Capture the cell that displays the provided text and extract its [X, Y] central coordinate. 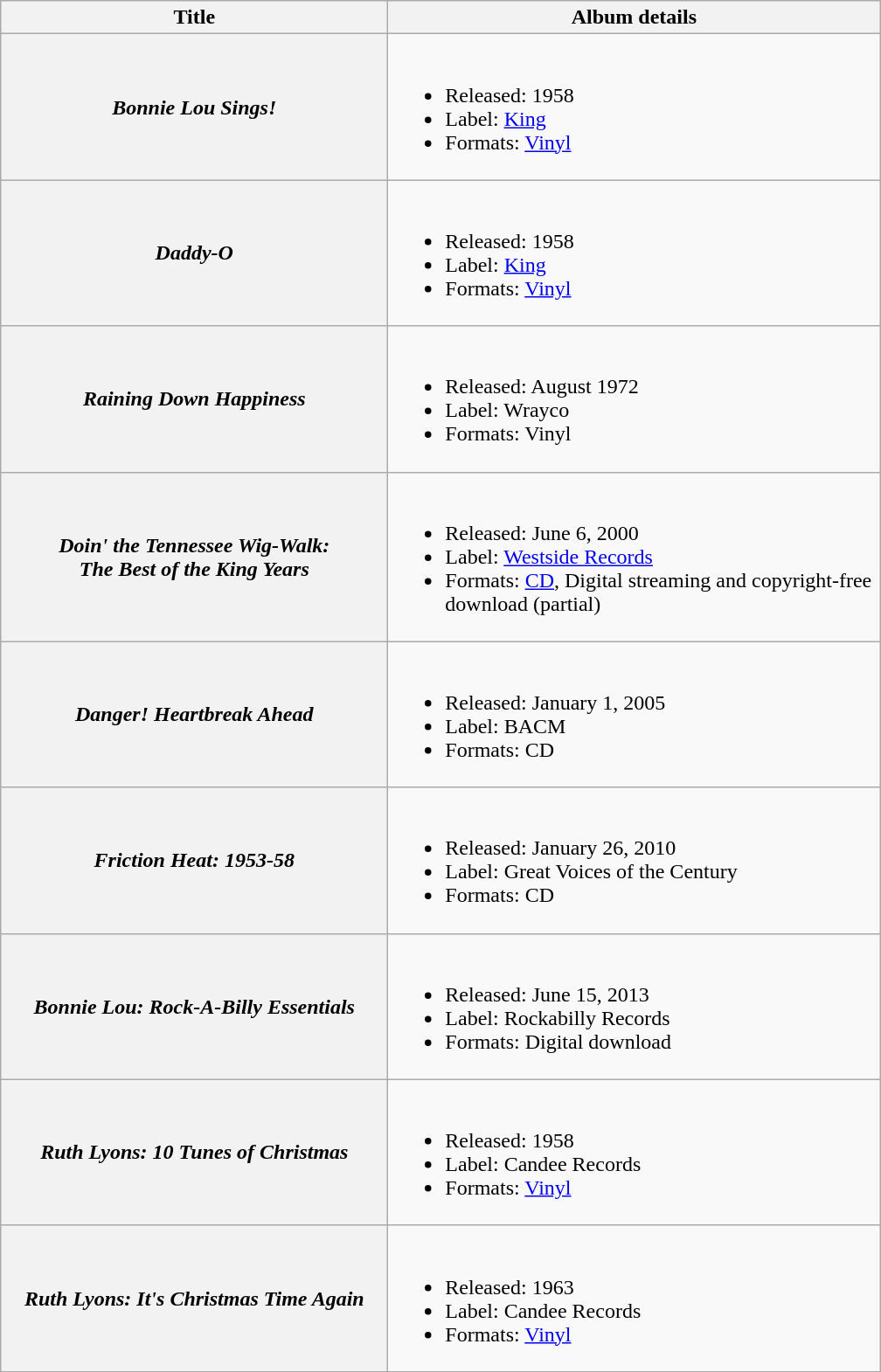
Released: January 1, 2005Label: BACMFormats: CD [635, 715]
Album details [635, 17]
Released: 1958Label: Candee RecordsFormats: Vinyl [635, 1152]
Friction Heat: 1953-58 [194, 860]
Doin' the Tennessee Wig-Walk:The Best of the King Years [194, 557]
Danger! Heartbreak Ahead [194, 715]
Released: August 1972Label: WraycoFormats: Vinyl [635, 398]
Released: June 15, 2013Label: Rockabilly RecordsFormats: Digital download [635, 1007]
Ruth Lyons: 10 Tunes of Christmas [194, 1152]
Bonnie Lou: Rock-A-Billy Essentials [194, 1007]
Released: January 26, 2010Label: Great Voices of the CenturyFormats: CD [635, 860]
Ruth Lyons: It's Christmas Time Again [194, 1299]
Released: 1963Label: Candee RecordsFormats: Vinyl [635, 1299]
Released: June 6, 2000Label: Westside RecordsFormats: CD, Digital streaming and copyright-free download (partial) [635, 557]
Title [194, 17]
Raining Down Happiness [194, 398]
Bonnie Lou Sings! [194, 107]
Daddy-O [194, 253]
